Provide the (X, Y) coordinate of the cell's center where the given text is located.  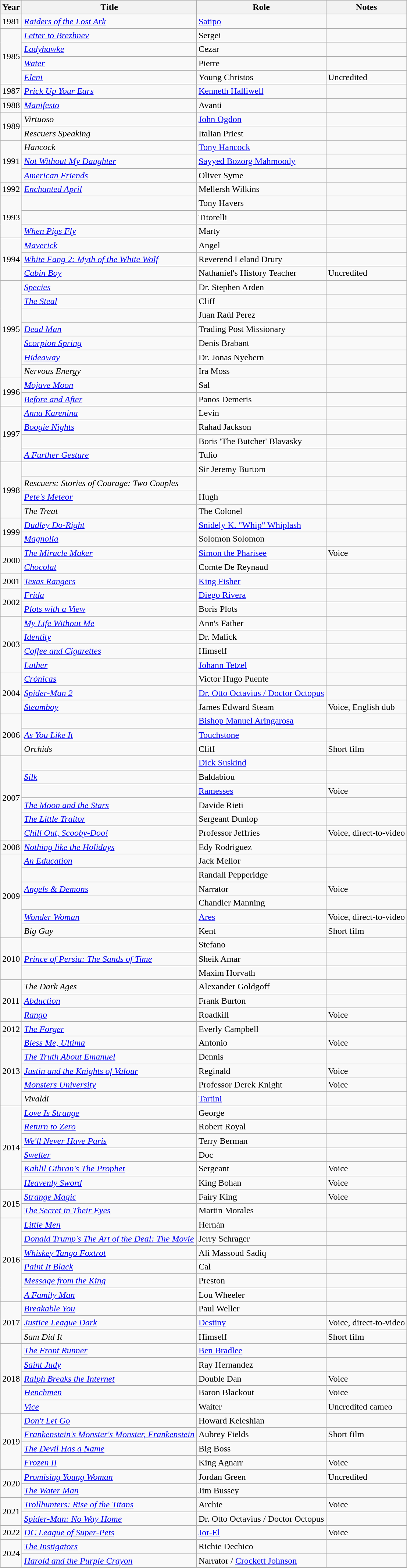
2001 (11, 581)
Hideaway (110, 357)
Monsters University (110, 1085)
Oliver Syme (261, 175)
The Secret in Their Eyes (110, 1211)
Breakable You (110, 1309)
Maxim Horvath (261, 973)
Destiny (261, 1323)
Crónicas (110, 679)
The Treat (110, 511)
Sayyed Bozorg Mahmoody (261, 161)
Anna Karenina (110, 413)
The Moon and the Stars (110, 805)
Dick Suskind (261, 763)
Waiter (261, 1407)
2014 (11, 1148)
Chocolat (110, 567)
Hugh (261, 497)
Nervous Energy (110, 371)
Johann Tetzel (261, 665)
King Bohan (261, 1183)
Saint Judy (110, 1365)
Everly Campbell (261, 1029)
George (261, 1113)
1998 (11, 490)
Kahlil Gibran's The Prophet (110, 1169)
The Little Traitor (110, 819)
2019 (11, 1442)
Frankenstein's Monster's Monster, Frankenstein (110, 1435)
2002 (11, 602)
Angels & Demons (110, 889)
Denis Brabant (261, 343)
James Edward Steam (261, 707)
Water (110, 63)
2022 (11, 1533)
Martin Morales (261, 1211)
Ray Hernandez (261, 1365)
Orchids (110, 749)
Title (110, 7)
Hernán (261, 1225)
Bless Me, Ultima (110, 1043)
Sergeant Dunlop (261, 819)
Boris 'The Butcher' Blavasky (261, 441)
Texas Rangers (110, 581)
2018 (11, 1379)
Ira Moss (261, 371)
Heavenly Sword (110, 1183)
White Fang 2: Myth of the White Wolf (110, 259)
Tartini (261, 1099)
A Family Man (110, 1294)
1996 (11, 392)
Enchanted April (110, 189)
Rango (110, 1015)
2003 (11, 644)
2020 (11, 1483)
Message from the King (110, 1281)
When Pigs Fly (110, 231)
Trollhunters: Rise of the Titans (110, 1504)
The Water Man (110, 1490)
Swelter (110, 1155)
The Dark Ages (110, 987)
My Life Without Me (110, 623)
Year (11, 7)
Prick Up Your Ears (110, 91)
Silk (110, 777)
Marty (261, 231)
Ali Massoud Sadiq (261, 1253)
Ladyhawke (110, 49)
Roadkill (261, 1015)
We'll Never Have Paris (110, 1141)
Avanti (261, 105)
Kent (261, 931)
Rescuers Speaking (110, 133)
2009 (11, 896)
Boogie Nights (110, 427)
Aubrey Fields (261, 1435)
Notes (367, 7)
Juan Raúl Perez (261, 315)
Victor Hugo Puente (261, 679)
2012 (11, 1029)
The Miracle Maker (110, 553)
Angel (261, 245)
DC League of Super-Pets (110, 1533)
Maverick (110, 245)
Dr. Jonas Nyebern (261, 357)
Before and After (110, 399)
King Fisher (261, 581)
Justin and the Knights of Valour (110, 1071)
Fairy King (261, 1197)
1987 (11, 91)
Paul Weller (261, 1309)
Raiders of the Lost Ark (110, 21)
1994 (11, 259)
Cabin Boy (110, 273)
Satipo (261, 21)
Sergeant (261, 1169)
Prince of Persia: The Sands of Time (110, 959)
Ares (261, 917)
Ben Bradlee (261, 1351)
Cal (261, 1267)
Big Guy (110, 931)
Plots with a View (110, 609)
Luther (110, 665)
Jack Mellor (261, 861)
The Truth About Emanuel (110, 1057)
Sal (261, 385)
2024 (11, 1554)
Randall Pepperidge (261, 875)
Big Boss (261, 1449)
2013 (11, 1071)
Vice (110, 1407)
Little Men (110, 1225)
1989 (11, 126)
The Steal (110, 301)
Jerry Schrager (261, 1239)
Antonio (261, 1043)
The Instigators (110, 1547)
Spider-Man 2 (110, 693)
Diego Rivera (261, 595)
Pierre (261, 63)
1995 (11, 329)
Alexander Goldgoff (261, 987)
2017 (11, 1323)
2008 (11, 847)
1988 (11, 105)
1997 (11, 434)
Role (261, 7)
Henchmen (110, 1393)
Tony Havers (261, 203)
A Further Gesture (110, 455)
Doc (261, 1155)
Nothing like the Holidays (110, 847)
Double Dan (261, 1379)
1991 (11, 161)
Tulio (261, 455)
Steamboy (110, 707)
Lou Wheeler (261, 1294)
Ralph Breaks the Internet (110, 1379)
Ann's Father (261, 623)
2015 (11, 1204)
Comte De Reynaud (261, 567)
Preston (261, 1281)
Paint It Black (110, 1267)
Boris Plots (261, 609)
2021 (11, 1511)
Return to Zero (110, 1127)
Ramesses (261, 791)
Spider-Man: No Way Home (110, 1519)
Frank Burton (261, 1001)
Dennis (261, 1057)
Baron Blackout (261, 1393)
King Agnarr (261, 1462)
Manifesto (110, 105)
Strange Magic (110, 1197)
Identity (110, 637)
Reginald (261, 1071)
Chandler Manning (261, 903)
1985 (11, 56)
Jor-El (261, 1533)
Trading Post Missionary (261, 329)
Touchstone (261, 735)
Letter to Brezhnev (110, 35)
Davide Rieti (261, 805)
An Education (110, 861)
Abduction (110, 1001)
The Forger (110, 1029)
Edy Rodriguez (261, 847)
Promising Young Woman (110, 1476)
Whiskey Tango Foxtrot (110, 1253)
Harold and the Purple Crayon (110, 1561)
Jim Bussey (261, 1490)
Levin (261, 413)
Frida (110, 595)
Sam Did It (110, 1337)
Narrator / Crockett Johnson (261, 1561)
Snidely K. "Whip" Whiplash (261, 525)
The Colonel (261, 511)
Frozen II (110, 1462)
Bishop Manuel Aringarosa (261, 721)
Howard Keleshian (261, 1421)
American Friends (110, 175)
Not Without My Daughter (110, 161)
Nathaniel's History Teacher (261, 273)
Dudley Do-Right (110, 525)
Cezar (261, 49)
2016 (11, 1260)
Chill Out, Scooby-Doo! (110, 833)
Vivaldi (110, 1099)
Voice, English dub (367, 707)
2000 (11, 560)
Robert Royal (261, 1127)
Simon the Pharisee (261, 553)
John Ogdon (261, 119)
Hancock (110, 147)
Reverend Leland Drury (261, 259)
Narrator (261, 889)
Italian Priest (261, 133)
Jordan Green (261, 1476)
Sheik Amar (261, 959)
Species (110, 287)
Justice League Dark (110, 1323)
Coffee and Cigarettes (110, 651)
Don't Let Go (110, 1421)
Rahad Jackson (261, 427)
Professor Jeffries (261, 833)
Donald Trump's The Art of the Deal: The Movie (110, 1239)
1992 (11, 189)
Dead Man (110, 329)
Young Christos (261, 77)
Uncredited cameo (367, 1407)
Dr. Stephen Arden (261, 287)
As You Like It (110, 735)
Professor Derek Knight (261, 1085)
Wonder Woman (110, 917)
Richie Dechico (261, 1547)
Magnolia (110, 539)
Tony Hancock (261, 147)
Mellersh Wilkins (261, 189)
Terry Berman (261, 1141)
2006 (11, 735)
Sergei (261, 35)
The Devil Has a Name (110, 1449)
Stefano (261, 945)
Archie (261, 1504)
Mojave Moon (110, 385)
2004 (11, 693)
Dr. Malick (261, 637)
Kenneth Halliwell (261, 91)
Titorelli (261, 217)
Panos Demeris (261, 399)
1981 (11, 21)
Virtuoso (110, 119)
2011 (11, 1001)
The Front Runner (110, 1351)
Solomon Solomon (261, 539)
1993 (11, 217)
Pete's Meteor (110, 497)
Scorpion Spring (110, 343)
2010 (11, 959)
Rescuers: Stories of Courage: Two Couples (110, 483)
Love Is Strange (110, 1113)
2007 (11, 798)
Sir Jeremy Burtom (261, 469)
Eleni (110, 77)
1999 (11, 532)
Baldabiou (261, 777)
